Detect which cell encompasses the target text, then output its [X, Y] center coordinate. 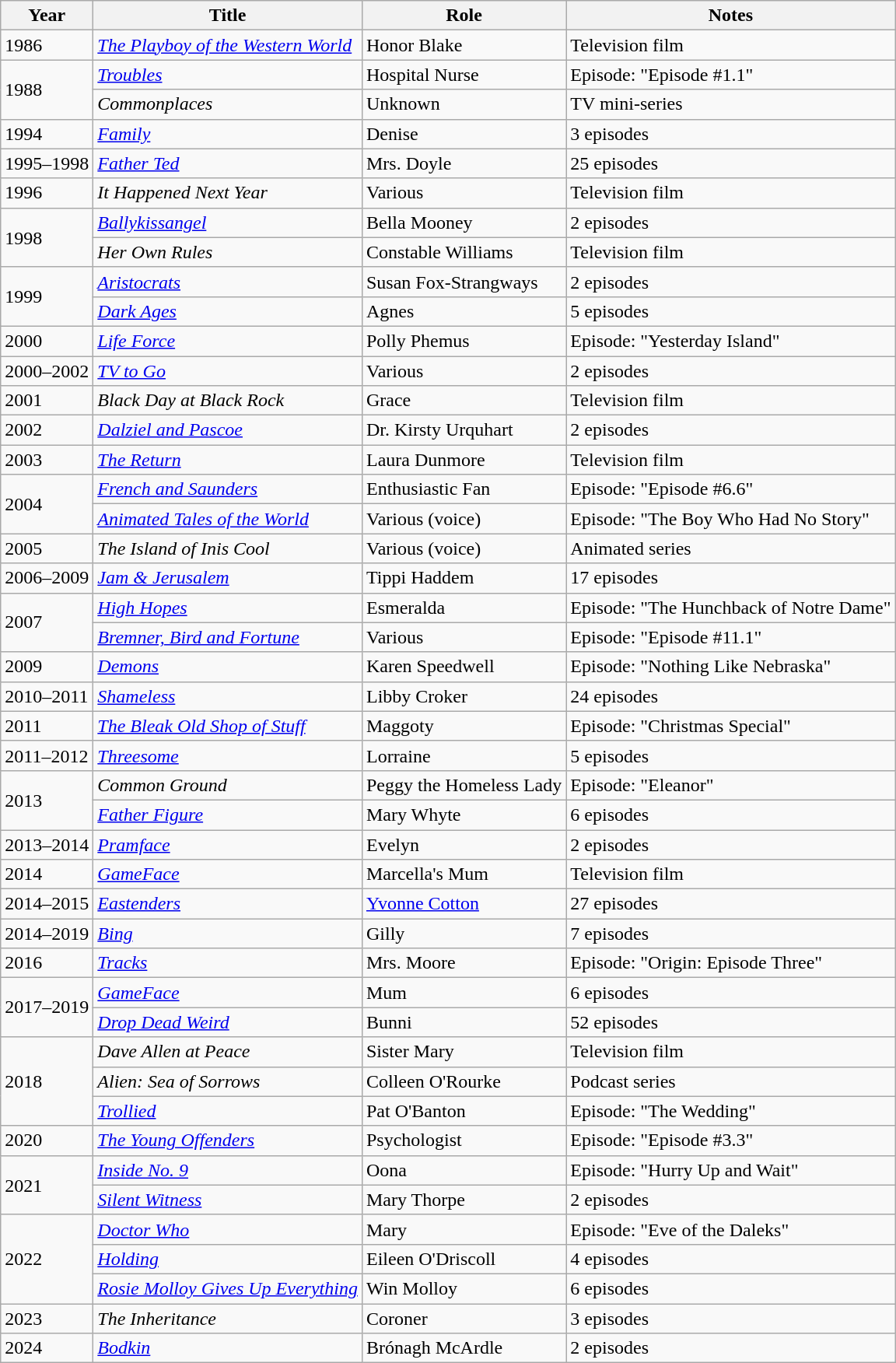
Hospital Nurse [464, 75]
Podcast series [731, 1081]
Animated Tales of the World [228, 519]
2006–2009 [47, 578]
Polly Phemus [464, 341]
Mary [464, 1229]
2000 [47, 341]
Episode: "Eve of the Daleks" [731, 1229]
Bella Mooney [464, 222]
2010–2011 [47, 696]
27 episodes [731, 904]
Mum [464, 993]
Constable Williams [464, 252]
Esmeralda [464, 608]
Dr. Kirsty Urquhart [464, 430]
Unknown [464, 104]
The Young Offenders [228, 1141]
The Bleak Old Shop of Stuff [228, 726]
1996 [47, 193]
Family [228, 134]
Episode: "Origin: Episode Three" [731, 963]
Episode: "Hurry Up and Wait" [731, 1170]
2007 [47, 622]
Dalziel and Pascoe [228, 430]
Common Ground [228, 785]
Silent Witness [228, 1200]
Bunni [464, 1022]
2005 [47, 548]
Yvonne Cotton [464, 904]
Pramface [228, 844]
Eileen O'Driscoll [464, 1259]
Mrs. Doyle [464, 163]
Dark Ages [228, 311]
It Happened Next Year [228, 193]
Libby Croker [464, 696]
Sister Mary [464, 1052]
Aristocrats [228, 282]
Troubles [228, 75]
Holding [228, 1259]
TV to Go [228, 371]
Alien: Sea of Sorrows [228, 1081]
Demons [228, 667]
17 episodes [731, 578]
Colleen O'Rourke [464, 1081]
Pat O'Banton [464, 1111]
Doctor Who [228, 1229]
Dave Allen at Peace [228, 1052]
Eastenders [228, 904]
2013–2014 [47, 844]
25 episodes [731, 163]
Episode: "Episode #3.3" [731, 1141]
2013 [47, 800]
1995–1998 [47, 163]
Maggoty [464, 726]
Mary Thorpe [464, 1200]
Tippi Haddem [464, 578]
Susan Fox-Strangways [464, 282]
2002 [47, 430]
2011 [47, 726]
2014–2015 [47, 904]
Title [228, 16]
Father Ted [228, 163]
French and Saunders [228, 489]
2000–2002 [47, 371]
1986 [47, 45]
The Return [228, 460]
Episode: "Episode #6.6" [731, 489]
Tracks [228, 963]
Karen Speedwell [464, 667]
Shameless [228, 696]
Episode: "Episode #11.1" [731, 637]
Mrs. Moore [464, 963]
Laura Dunmore [464, 460]
Year [47, 16]
Brónagh McArdle [464, 1348]
2014–2019 [47, 934]
52 episodes [731, 1022]
The Island of Inis Cool [228, 548]
Father Figure [228, 815]
Inside No. 9 [228, 1170]
Enthusiastic Fan [464, 489]
2021 [47, 1185]
Episode: "The Hunchback of Notre Dame" [731, 608]
2004 [47, 504]
Grace [464, 401]
Ballykissangel [228, 222]
Denise [464, 134]
2014 [47, 874]
2022 [47, 1259]
7 episodes [731, 934]
Honor Blake [464, 45]
Lorraine [464, 755]
2017–2019 [47, 1007]
Life Force [228, 341]
1998 [47, 237]
Episode: "The Wedding" [731, 1111]
High Hopes [228, 608]
Commonplaces [228, 104]
Bing [228, 934]
Episode: "Episode #1.1" [731, 75]
Drop Dead Weird [228, 1022]
2009 [47, 667]
2001 [47, 401]
Bremner, Bird and Fortune [228, 637]
Episode: "Eleanor" [731, 785]
Marcella's Mum [464, 874]
2011–2012 [47, 755]
2024 [47, 1348]
Evelyn [464, 844]
Psychologist [464, 1141]
Role [464, 16]
2018 [47, 1081]
Rosie Molloy Gives Up Everything [228, 1288]
2020 [47, 1141]
TV mini-series [731, 104]
1988 [47, 89]
The Inheritance [228, 1319]
Gilly [464, 934]
2023 [47, 1319]
Agnes [464, 311]
The Playboy of the Western World [228, 45]
Threesome [228, 755]
Coroner [464, 1319]
4 episodes [731, 1259]
Oona [464, 1170]
Peggy the Homeless Lady [464, 785]
Episode: "The Boy Who Had No Story" [731, 519]
Episode: "Nothing Like Nebraska" [731, 667]
Animated series [731, 548]
Episode: "Yesterday Island" [731, 341]
1994 [47, 134]
Notes [731, 16]
Episode: "Christmas Special" [731, 726]
Her Own Rules [228, 252]
Black Day at Black Rock [228, 401]
2003 [47, 460]
24 episodes [731, 696]
2016 [47, 963]
1999 [47, 296]
Jam & Jerusalem [228, 578]
Mary Whyte [464, 815]
Trollied [228, 1111]
Win Molloy [464, 1288]
Bodkin [228, 1348]
